Return (X, Y) of the center of cell containing provided text 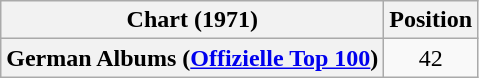
Chart (1971) (192, 20)
German Albums (Offizielle Top 100) (192, 58)
Position (431, 20)
42 (431, 58)
